Find where the given text appears and provide that cell's center as [x, y] coordinate. 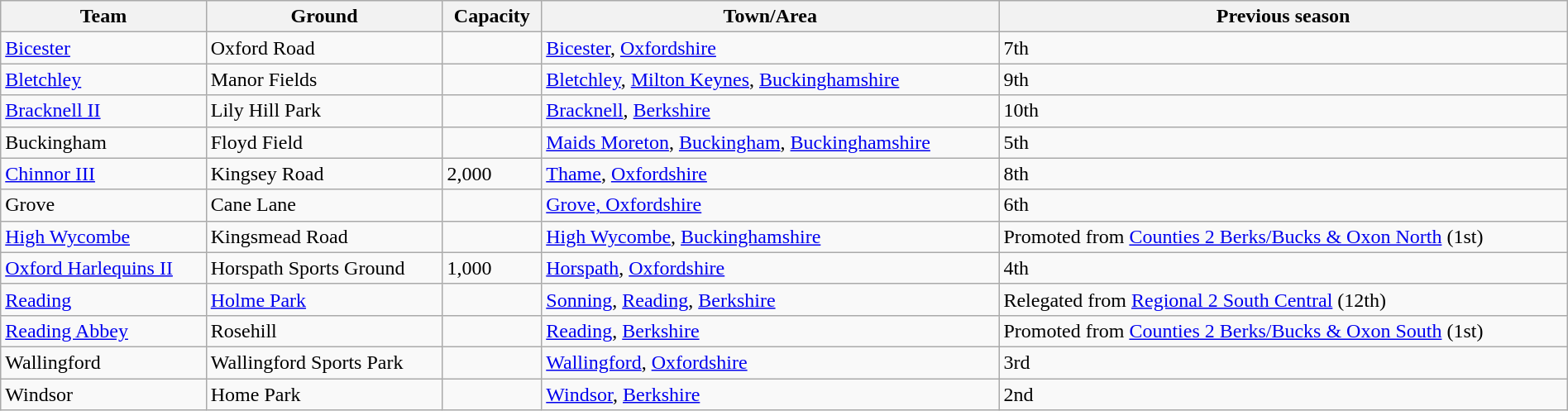
1,000 [492, 268]
Bicester [103, 48]
Promoted from Counties 2 Berks/Bucks & Oxon North (1st) [1284, 237]
Team [103, 17]
3rd [1284, 362]
Reading, Berkshire [771, 331]
Previous season [1284, 17]
5th [1284, 142]
Windsor [103, 394]
Wallingford Sports Park [324, 362]
Grove, Oxfordshire [771, 205]
Cane Lane [324, 205]
4th [1284, 268]
2,000 [492, 174]
Bracknell, Berkshire [771, 111]
Kingsmead Road [324, 237]
Promoted from Counties 2 Berks/Bucks & Oxon South (1st) [1284, 331]
Home Park [324, 394]
Grove [103, 205]
Horspath, Oxfordshire [771, 268]
6th [1284, 205]
Buckingham [103, 142]
Reading [103, 299]
Manor Fields [324, 79]
Bicester, Oxfordshire [771, 48]
Bletchley [103, 79]
Wallingford [103, 362]
Sonning, Reading, Berkshire [771, 299]
Thame, Oxfordshire [771, 174]
10th [1284, 111]
Windsor, Berkshire [771, 394]
Maids Moreton, Buckingham, Buckinghamshire [771, 142]
Floyd Field [324, 142]
High Wycombe, Buckinghamshire [771, 237]
2nd [1284, 394]
Lily Hill Park [324, 111]
Holme Park [324, 299]
Wallingford, Oxfordshire [771, 362]
Relegated from Regional 2 South Central (12th) [1284, 299]
Rosehill [324, 331]
Oxford Harlequins II [103, 268]
Town/Area [771, 17]
Bracknell II [103, 111]
9th [1284, 79]
Chinnor III [103, 174]
Horspath Sports Ground [324, 268]
Bletchley, Milton Keynes, Buckinghamshire [771, 79]
Capacity [492, 17]
Kingsey Road [324, 174]
7th [1284, 48]
High Wycombe [103, 237]
Reading Abbey [103, 331]
Ground [324, 17]
Oxford Road [324, 48]
8th [1284, 174]
